Extract the (X, Y) coordinate from the center of the cell holding the provided text.  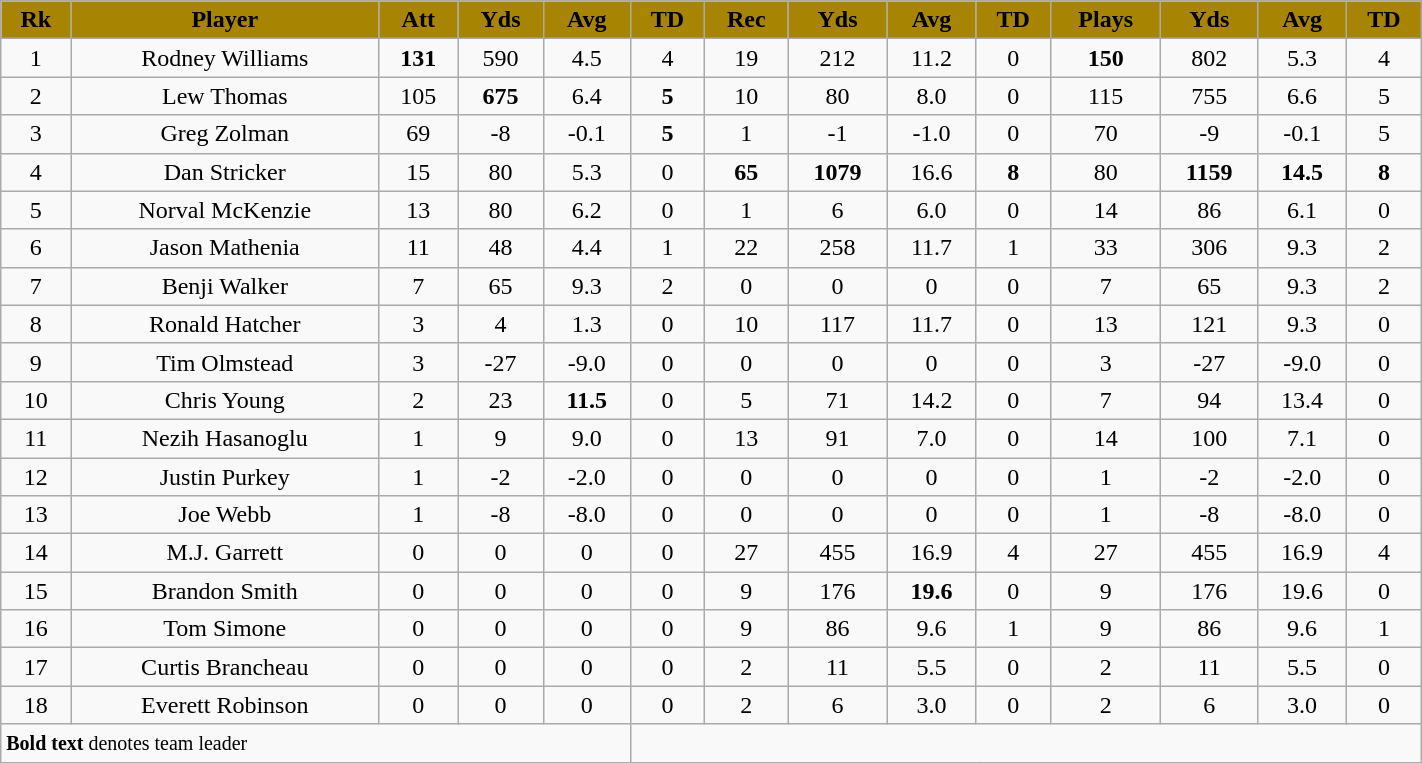
590 (501, 58)
Tom Simone (225, 629)
Rec (746, 20)
4.4 (586, 248)
117 (838, 324)
Bold text denotes team leader (316, 743)
Joe Webb (225, 515)
1079 (838, 172)
Benji Walker (225, 286)
48 (501, 248)
23 (501, 400)
-9 (1210, 134)
802 (1210, 58)
150 (1106, 58)
11.5 (586, 400)
7.0 (932, 438)
12 (36, 477)
Player (225, 20)
Justin Purkey (225, 477)
Tim Olmstead (225, 362)
Rk (36, 20)
258 (838, 248)
Rodney Williams (225, 58)
69 (418, 134)
Brandon Smith (225, 591)
22 (746, 248)
212 (838, 58)
-1 (838, 134)
Chris Young (225, 400)
Curtis Brancheau (225, 667)
Norval McKenzie (225, 210)
105 (418, 96)
70 (1106, 134)
Att (418, 20)
Ronald Hatcher (225, 324)
16.6 (932, 172)
71 (838, 400)
17 (36, 667)
Everett Robinson (225, 705)
91 (838, 438)
6.4 (586, 96)
755 (1210, 96)
-1.0 (932, 134)
6.6 (1302, 96)
13.4 (1302, 400)
6.1 (1302, 210)
7.1 (1302, 438)
6.2 (586, 210)
4.5 (586, 58)
121 (1210, 324)
1.3 (586, 324)
14.5 (1302, 172)
94 (1210, 400)
11.2 (932, 58)
33 (1106, 248)
Greg Zolman (225, 134)
131 (418, 58)
306 (1210, 248)
Lew Thomas (225, 96)
675 (501, 96)
19 (746, 58)
Jason Mathenia (225, 248)
16 (36, 629)
M.J. Garrett (225, 553)
Nezih Hasanoglu (225, 438)
8.0 (932, 96)
6.0 (932, 210)
Plays (1106, 20)
1159 (1210, 172)
115 (1106, 96)
14.2 (932, 400)
9.0 (586, 438)
18 (36, 705)
Dan Stricker (225, 172)
100 (1210, 438)
